Search for the cell housing the specified text and yield its (x, y) center coordinate. 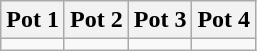
Pot 2 (96, 20)
Pot 1 (33, 20)
Pot 3 (160, 20)
Pot 4 (224, 20)
